From the cell containing the given text, extract its center point as (X, Y) coordinate. 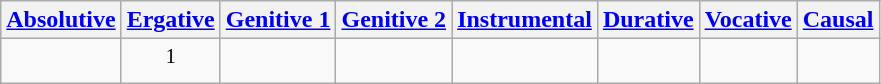
Instrumental (525, 20)
Durative (648, 20)
1 (170, 62)
Absolutive (61, 20)
Vocative (748, 20)
Causal (838, 20)
Ergative (170, 20)
Genitive 2 (394, 20)
Genitive 1 (278, 20)
